Capture the cell that displays the provided text and extract its [X, Y] central coordinate. 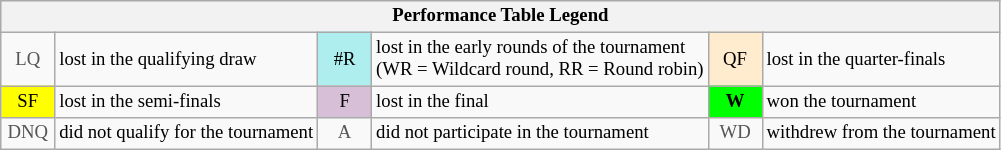
lost in the early rounds of the tournament(WR = Wildcard round, RR = Round robin) [540, 60]
won the tournament [881, 102]
SF [28, 102]
did not qualify for the tournament [186, 134]
DNQ [28, 134]
A [345, 134]
WD [735, 134]
W [735, 102]
QF [735, 60]
#R [345, 60]
LQ [28, 60]
withdrew from the tournament [881, 134]
lost in the final [540, 102]
did not participate in the tournament [540, 134]
lost in the semi-finals [186, 102]
lost in the quarter-finals [881, 60]
lost in the qualifying draw [186, 60]
F [345, 102]
Performance Table Legend [500, 16]
